Determine the (X, Y) coordinate at the center of the cell enclosing the given text.  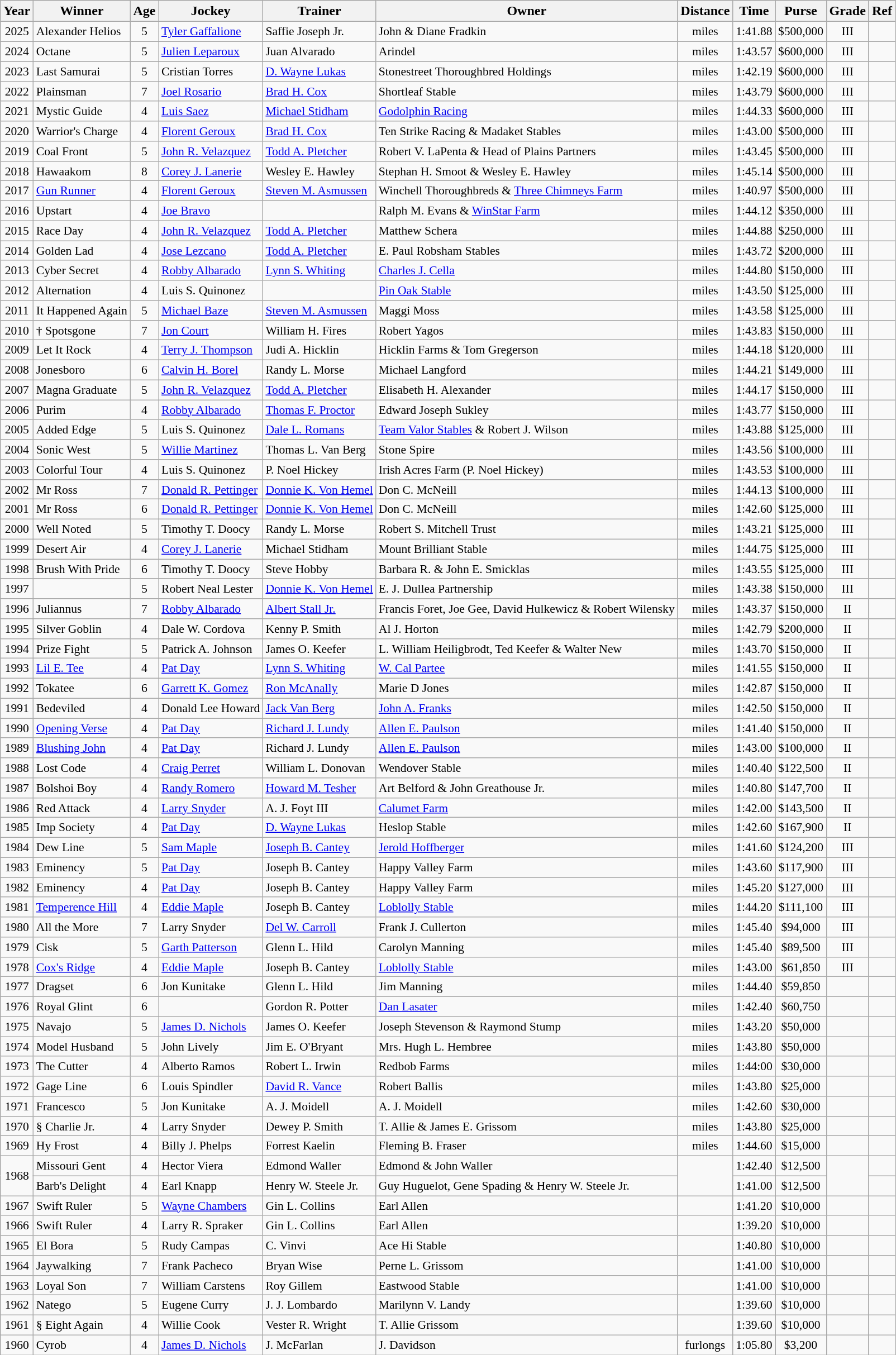
P. Noel Hickey (319, 470)
Mystic Guide (82, 111)
2007 (17, 390)
Garrett K. Gomez (211, 688)
$59,850 (801, 987)
1979 (17, 947)
Plainsman (82, 92)
Jon Court (211, 330)
Fleming B. Fraser (527, 1146)
2017 (17, 191)
Golden Lad (82, 251)
Del W. Carroll (319, 927)
$3,200 (801, 1345)
1:42.79 (754, 629)
C. Vinvi (319, 1246)
2004 (17, 450)
Michael Baze (211, 311)
Robert Ballis (527, 1086)
Cisk (82, 947)
Loyal Son (82, 1285)
1:43.38 (754, 589)
Jack Van Berg (319, 708)
Matthew Schera (527, 231)
Maggi Moss (527, 311)
Eastwood Stable (527, 1285)
1962 (17, 1305)
Owner (527, 11)
$124,200 (801, 847)
Juan Alvarado (319, 51)
Roy Gillem (319, 1285)
Brush With Pride (82, 569)
Jerold Hoffberger (527, 847)
Art Belford & John Greathouse Jr. (527, 788)
Judi A. Hicklin (319, 350)
Ron McAnally (319, 688)
Marilynn V. Landy (527, 1305)
Terry J. Thompson (211, 350)
Vester R. Wright (319, 1325)
Stonestreet Thoroughbred Holdings (527, 71)
Missouri Gent (82, 1166)
All the More (82, 927)
8 (144, 171)
2024 (17, 51)
2014 (17, 251)
2016 (17, 211)
Dew Line (82, 847)
1:43.55 (754, 569)
1:44.40 (754, 987)
1968 (17, 1175)
1983 (17, 867)
Edmond Waller (319, 1166)
Pin Oak Stable (527, 290)
William H. Fires (319, 330)
$61,850 (801, 967)
Magna Graduate (82, 390)
Cyber Secret (82, 270)
1:44.60 (754, 1146)
Grade (847, 11)
Julien Leparoux (211, 51)
Stephan H. Smoot & Wesley E. Hawley (527, 171)
1997 (17, 589)
Billy J. Phelps (211, 1146)
Jonesboro (82, 370)
1974 (17, 1047)
Henry W. Steele Jr. (319, 1186)
E. Paul Robsham Stables (527, 251)
Kenny P. Smith (319, 629)
Jaywalking (82, 1266)
Sam Maple (211, 847)
Team Valor Stables & Robert J. Wilson (527, 430)
1:45.14 (754, 171)
1984 (17, 847)
2013 (17, 270)
Prize Fight (82, 648)
William L. Donovan (319, 768)
$250,000 (801, 231)
John Lively (211, 1047)
Age (144, 11)
Carolyn Manning (527, 947)
Mount Brilliant Stable (527, 549)
1:43.57 (754, 51)
1:44.18 (754, 350)
Sonic West (82, 450)
1:43.56 (754, 450)
1970 (17, 1126)
E. J. Dullea Partnership (527, 589)
2009 (17, 350)
Blushing John (82, 748)
The Cutter (82, 1066)
2022 (17, 92)
1:44.33 (754, 111)
Calvin H. Borel (211, 370)
Dale W. Cordova (211, 629)
Tyler Gaffalione (211, 32)
Wesley E. Hawley (319, 171)
Michael Langford (527, 370)
1966 (17, 1225)
Temperence Hill (82, 907)
Charles J. Cella (527, 270)
$111,100 (801, 907)
Hawaakom (82, 171)
1996 (17, 609)
1985 (17, 828)
J. J. Lombardo (319, 1305)
Juliannus (82, 609)
Alexander Helios (82, 32)
1994 (17, 648)
1:43.79 (754, 92)
J. Davidson (527, 1345)
T. Allie & James E. Grissom (527, 1126)
$143,500 (801, 808)
Elisabeth H. Alexander (527, 390)
Lost Code (82, 768)
Randy Romero (211, 788)
1:43.53 (754, 470)
Mrs. Hugh L. Hembree (527, 1047)
1:43.72 (754, 251)
1:45.20 (754, 888)
Howard M. Tesher (319, 788)
1:43.20 (754, 1027)
Perne L. Grissom (527, 1266)
Frank J. Cullerton (527, 927)
1995 (17, 629)
2025 (17, 32)
It Happened Again (82, 311)
1:05.80 (754, 1345)
Added Edge (82, 430)
1:43.77 (754, 410)
† Spotsgone (82, 330)
2001 (17, 509)
1:42.87 (754, 688)
Francis Foret, Joe Gee, David Hulkewicz & Robert Wilensky (527, 609)
1:42.19 (754, 71)
Cristian Torres (211, 71)
Louis Spindler (211, 1086)
Arindel (527, 51)
1:44:00 (754, 1066)
1978 (17, 967)
Purim (82, 410)
Godolphin Racing (527, 111)
1:40.97 (754, 191)
1:43.83 (754, 330)
Distance (705, 11)
$122,500 (801, 768)
Thomas F. Proctor (319, 410)
Barbara R. & John E. Smicklas (527, 569)
1:43.50 (754, 290)
1967 (17, 1206)
Guy Huguelot, Gene Spading & Henry W. Steele Jr. (527, 1186)
1:44.88 (754, 231)
Let It Rock (82, 350)
$15,000 (801, 1146)
Wayne Chambers (211, 1206)
2023 (17, 71)
2020 (17, 131)
1982 (17, 888)
Craig Perret (211, 768)
Bedeviled (82, 708)
Last Samurai (82, 71)
1971 (17, 1106)
Octane (82, 51)
David R. Vance (319, 1086)
Tokatee (82, 688)
1:44.12 (754, 211)
Ace Hi Stable (527, 1246)
Hector Viera (211, 1166)
Garth Patterson (211, 947)
Larry R. Spraker (211, 1225)
$127,000 (801, 888)
$167,900 (801, 828)
1:41.60 (754, 847)
2006 (17, 410)
2003 (17, 470)
Natego (82, 1305)
John A. Franks (527, 708)
Model Husband (82, 1047)
2021 (17, 111)
Joe Bravo (211, 211)
Colorful Tour (82, 470)
Shortleaf Stable (527, 92)
Jim Manning (527, 987)
1977 (17, 987)
1:44.17 (754, 390)
1961 (17, 1325)
1:40.40 (754, 768)
Irish Acres Farm (P. Noel Hickey) (527, 470)
1:42.50 (754, 708)
Thomas L. Van Berg (319, 450)
Winner (82, 11)
1981 (17, 907)
Ref (881, 11)
Luis Saez (211, 111)
2008 (17, 370)
Earl Knapp (211, 1186)
1986 (17, 808)
1992 (17, 688)
2002 (17, 489)
L. William Heiligbrodt, Ted Keefer & Walter New (527, 648)
1:43.70 (754, 648)
1:41.55 (754, 669)
Al J. Horton (527, 629)
Calumet Farm (527, 808)
$149,000 (801, 370)
Bryan Wise (319, 1266)
furlongs (705, 1345)
Jose Lezcano (211, 251)
Willie Cook (211, 1325)
Ten Strike Racing & Madaket Stables (527, 131)
2019 (17, 151)
2018 (17, 171)
Cox's Ridge (82, 967)
Trainer (319, 11)
1:41.40 (754, 728)
Bolshoi Boy (82, 788)
Dale L. Romans (319, 430)
1972 (17, 1086)
Forrest Kaelin (319, 1146)
Robert V. LaPenta & Head of Plains Partners (527, 151)
1998 (17, 569)
Albert Stall Jr. (319, 609)
Hy Frost (82, 1146)
1980 (17, 927)
Robert Neal Lester (211, 589)
1976 (17, 1006)
1975 (17, 1027)
Royal Glint (82, 1006)
Lil E. Tee (82, 669)
Hicklin Farms & Tom Gregerson (527, 350)
1:43.45 (754, 151)
1:43.37 (754, 609)
Robert Yagos (527, 330)
1990 (17, 728)
Coal Front (82, 151)
Opening Verse (82, 728)
Heslop Stable (527, 828)
Dan Lasater (527, 1006)
Alternation (82, 290)
1:41.88 (754, 32)
Desert Air (82, 549)
Purse (801, 11)
$350,000 (801, 211)
2015 (17, 231)
Navajo (82, 1027)
$94,000 (801, 927)
1991 (17, 708)
Robert L. Irwin (319, 1066)
2010 (17, 330)
1:43.58 (754, 311)
2000 (17, 529)
Red Attack (82, 808)
Wendover Stable (527, 768)
Race Day (82, 231)
Steve Hobby (319, 569)
1965 (17, 1246)
Francesco (82, 1106)
1:43.21 (754, 529)
Eugene Curry (211, 1305)
1999 (17, 549)
Marie D Jones (527, 688)
$89,500 (801, 947)
Frank Pacheco (211, 1266)
Saffie Joseph Jr. (319, 32)
T. Allie Grissom (527, 1325)
Edmond & John Waller (527, 1166)
1:44.21 (754, 370)
Well Noted (82, 529)
Donald Lee Howard (211, 708)
Cyrob (82, 1345)
Redbob Farms (527, 1066)
John & Diane Fradkin (527, 32)
1973 (17, 1066)
1987 (17, 788)
1:44.80 (754, 270)
Dragset (82, 987)
1:42.00 (754, 808)
Dewey P. Smith (319, 1126)
1:43.88 (754, 430)
Patrick A. Johnson (211, 648)
Stone Spire (527, 450)
1969 (17, 1146)
1:44.75 (754, 549)
Winchell Thoroughbreds & Three Chimneys Farm (527, 191)
Alberto Ramos (211, 1066)
1:44.13 (754, 489)
§ Charlie Jr. (82, 1126)
1964 (17, 1266)
William Carstens (211, 1285)
Joseph Stevenson & Raymond Stump (527, 1027)
1:41.20 (754, 1206)
El Bora (82, 1246)
Edward Joseph Sukley (527, 410)
Jockey (211, 11)
$117,900 (801, 867)
$147,700 (801, 788)
Time (754, 11)
Warrior's Charge (82, 131)
Barb's Delight (82, 1186)
Robert S. Mitchell Trust (527, 529)
Rudy Campas (211, 1246)
1963 (17, 1285)
1:43.60 (754, 867)
Upstart (82, 211)
A. J. Foyt III (319, 808)
J. McFarlan (319, 1345)
2011 (17, 311)
Imp Society (82, 828)
1993 (17, 669)
2012 (17, 290)
W. Cal Partee (527, 669)
$120,000 (801, 350)
1:39.20 (754, 1225)
1960 (17, 1345)
Gordon R. Potter (319, 1006)
$60,750 (801, 1006)
1:44.20 (754, 907)
1989 (17, 748)
Ralph M. Evans & WinStar Farm (527, 211)
Willie Martinez (211, 450)
Joel Rosario (211, 92)
Gun Runner (82, 191)
1988 (17, 768)
§ Eight Again (82, 1325)
Jim E. O'Bryant (319, 1047)
Silver Goblin (82, 629)
Gage Line (82, 1086)
2005 (17, 430)
Year (17, 11)
